Provide the [X, Y] coordinate of the cell's center where the given text is located.  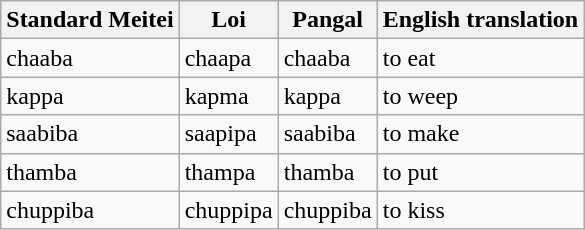
chaapa [228, 58]
Loi [228, 20]
to eat [480, 58]
Standard Meitei [90, 20]
to weep [480, 96]
English translation [480, 20]
Pangal [328, 20]
thampa [228, 172]
chuppipa [228, 210]
kapma [228, 96]
to put [480, 172]
to make [480, 134]
saapipa [228, 134]
to kiss [480, 210]
